Locate the cell with the specified text and output its (x, y) center coordinate. 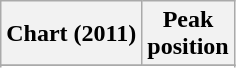
Chart (2011) (72, 34)
Peakposition (188, 34)
